Scan for the cell matching the given text and deliver its [x, y] coordinate at center. 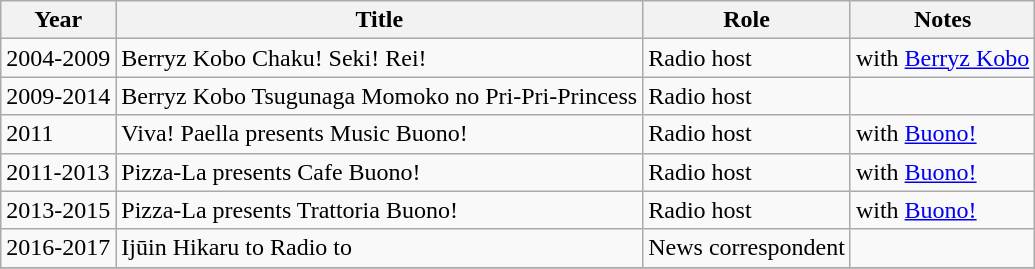
Title [380, 20]
Viva! Paella presents Music Buono! [380, 134]
2009-2014 [58, 96]
News correspondent [747, 248]
Berryz Kobo Tsugunaga Momoko no Pri-Pri-Princess [380, 96]
2011-2013 [58, 172]
2004-2009 [58, 58]
Role [747, 20]
Notes [942, 20]
with Berryz Kobo [942, 58]
Berryz Kobo Chaku! Seki! Rei! [380, 58]
Ijūin Hikaru to Radio to [380, 248]
Pizza-La presents Cafe Buono! [380, 172]
Year [58, 20]
Pizza-La presents Trattoria Buono! [380, 210]
2013-2015 [58, 210]
2011 [58, 134]
2016-2017 [58, 248]
